Determine the [x, y] coordinate at the center of the cell enclosing the given text.  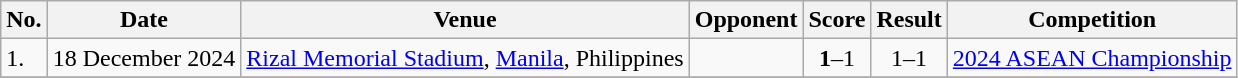
Score [837, 20]
Rizal Memorial Stadium, Manila, Philippines [465, 58]
Competition [1092, 20]
Date [144, 20]
1. [24, 58]
Result [909, 20]
Opponent [746, 20]
2024 ASEAN Championship [1092, 58]
Venue [465, 20]
18 December 2024 [144, 58]
No. [24, 20]
